Provide the (X, Y) coordinate of the cell's center where the given text is located.  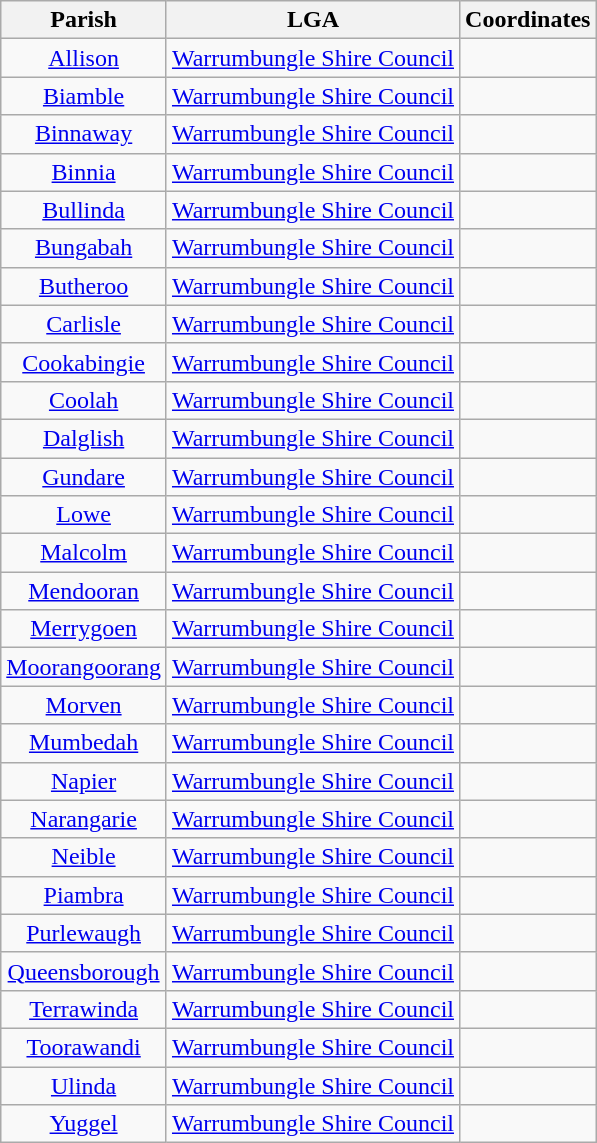
LGA (312, 20)
Terrawinda (84, 1009)
Piambra (84, 895)
Merrygoen (84, 629)
Butheroo (84, 286)
Biamble (84, 96)
Cookabingie (84, 362)
Mumbedah (84, 743)
Bullinda (84, 210)
Napier (84, 781)
Queensborough (84, 971)
Carlisle (84, 324)
Allison (84, 58)
Mendooran (84, 591)
Dalglish (84, 438)
Toorawandi (84, 1047)
Purlewaugh (84, 933)
Gundare (84, 477)
Binnia (84, 172)
Lowe (84, 515)
Bungabah (84, 248)
Morven (84, 705)
Parish (84, 20)
Neible (84, 857)
Yuggel (84, 1124)
Malcolm (84, 553)
Ulinda (84, 1085)
Coolah (84, 400)
Coordinates (528, 20)
Binnaway (84, 134)
Narangarie (84, 819)
Moorangoorang (84, 667)
